For the text-containing cell, return its midpoint in [X, Y] coordinate format. 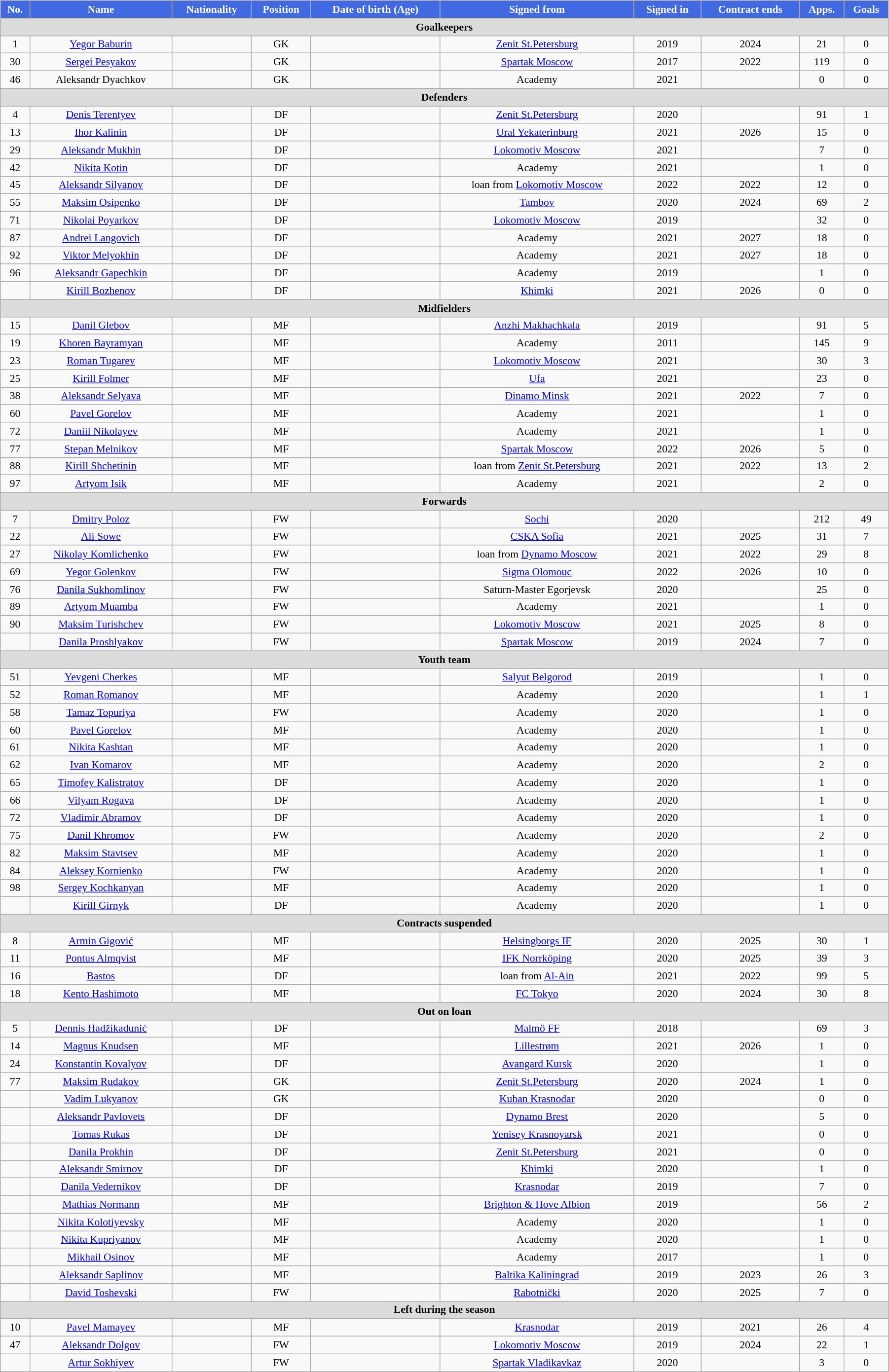
Contract ends [750, 9]
99 [822, 976]
Aleksandr Dolgov [101, 1345]
Danila Sukhomlinov [101, 590]
Roman Romanov [101, 695]
96 [15, 273]
Artyom Muamba [101, 607]
84 [15, 871]
Tamaz Topuriya [101, 712]
Vladimir Abramov [101, 818]
42 [15, 168]
Nikolay Komlichenko [101, 555]
David Toshevski [101, 1293]
2023 [750, 1275]
92 [15, 256]
119 [822, 62]
45 [15, 185]
Left during the season [444, 1310]
Kirill Bozhenov [101, 291]
Aleksandr Saplinov [101, 1275]
Nikita Kolotiyevsky [101, 1222]
Kirill Girnyk [101, 906]
Artyom Isik [101, 484]
27 [15, 555]
Bastos [101, 976]
2011 [667, 343]
Name [101, 9]
Date of birth (Age) [376, 9]
Aleksandr Mukhin [101, 150]
Yegor Golenkov [101, 572]
Mathias Normann [101, 1205]
Danila Vedernikov [101, 1187]
loan from Lokomotiv Moscow [537, 185]
Aleksandr Selyava [101, 396]
Tambov [537, 203]
46 [15, 80]
Midfielders [444, 308]
Maksim Stavtsev [101, 853]
87 [15, 238]
Aleksandr Silyanov [101, 185]
Kirill Shchetinin [101, 466]
12 [822, 185]
Rabotnički [537, 1293]
66 [15, 800]
Aleksandr Smirnov [101, 1169]
Malmö FF [537, 1029]
Nationality [211, 9]
Maksim Turishchev [101, 625]
Anzhi Makhachkala [537, 326]
49 [866, 519]
39 [822, 959]
loan from Dynamo Moscow [537, 555]
75 [15, 836]
Apps. [822, 9]
90 [15, 625]
Yenisey Krasnoyarsk [537, 1134]
Signed in [667, 9]
65 [15, 783]
Youth team [444, 660]
Salyut Belgorod [537, 677]
98 [15, 888]
Kirill Folmer [101, 378]
Andrei Langovich [101, 238]
Danila Proshlyakov [101, 642]
21 [822, 44]
Saturn-Master Egorjevsk [537, 590]
Helsingborgs IF [537, 941]
Kento Hashimoto [101, 994]
51 [15, 677]
Forwards [444, 502]
62 [15, 765]
11 [15, 959]
212 [822, 519]
Brighton & Hove Albion [537, 1205]
Nikita Kupriyanov [101, 1240]
52 [15, 695]
24 [15, 1064]
Maksim Osipenko [101, 203]
Danila Prokhin [101, 1152]
38 [15, 396]
IFK Norrköping [537, 959]
Danil Glebov [101, 326]
Magnus Knudsen [101, 1046]
Dynamo Brest [537, 1117]
14 [15, 1046]
Danil Khromov [101, 836]
Denis Terentyev [101, 115]
Maksim Rudakov [101, 1081]
47 [15, 1345]
Spartak Vladikavkaz [537, 1363]
Defenders [444, 97]
Position [281, 9]
CSKA Sofia [537, 537]
Aleksandr Pavlovets [101, 1117]
Aleksey Kornienko [101, 871]
97 [15, 484]
Sigma Olomouc [537, 572]
Ural Yekaterinburg [537, 133]
Nikita Kashtan [101, 747]
Sergey Kochkanyan [101, 888]
Daniil Nikolayev [101, 431]
Dmitry Poloz [101, 519]
58 [15, 712]
Kuban Krasnodar [537, 1099]
Artur Sokhiyev [101, 1363]
Pontus Almqvist [101, 959]
Aleksandr Dyachkov [101, 80]
71 [15, 221]
76 [15, 590]
55 [15, 203]
Ali Sowe [101, 537]
31 [822, 537]
Signed from [537, 9]
Yevgeni Cherkes [101, 677]
32 [822, 221]
Vadim Lukyanov [101, 1099]
Khoren Bayramyan [101, 343]
Sochi [537, 519]
Tomas Rukas [101, 1134]
Nikita Kotin [101, 168]
Out on loan [444, 1011]
2018 [667, 1029]
Baltika Kaliningrad [537, 1275]
16 [15, 976]
Goalkeepers [444, 27]
Avangard Kursk [537, 1064]
loan from Al-Ain [537, 976]
Sergei Pesyakov [101, 62]
Ihor Kalinin [101, 133]
88 [15, 466]
56 [822, 1205]
loan from Zenit St.Petersburg [537, 466]
Contracts suspended [444, 924]
Ivan Komarov [101, 765]
Goals [866, 9]
61 [15, 747]
19 [15, 343]
Ufa [537, 378]
Aleksandr Gapechkin [101, 273]
Armin Gigović [101, 941]
Timofey Kalistratov [101, 783]
Nikolai Poyarkov [101, 221]
Dennis Hadžikadunić [101, 1029]
Dinamo Minsk [537, 396]
Konstantin Kovalyov [101, 1064]
Mikhail Osinov [101, 1258]
Pavel Mamayev [101, 1328]
82 [15, 853]
Roman Tugarev [101, 361]
89 [15, 607]
145 [822, 343]
FC Tokyo [537, 994]
Lillestrøm [537, 1046]
Viktor Melyokhin [101, 256]
Vilyam Rogava [101, 800]
Stepan Melnikov [101, 449]
9 [866, 343]
Yegor Baburin [101, 44]
No. [15, 9]
